Find where the given text appears and provide that cell's center as [x, y] coordinate. 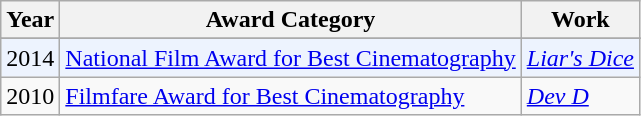
Filmfare Award for Best Cinematography [290, 96]
Liar's Dice [580, 58]
Year [30, 20]
National Film Award for Best Cinematography [290, 58]
Award Category [290, 20]
Dev D [580, 96]
2014 [30, 58]
Work [580, 20]
2010 [30, 96]
